Capture the cell that displays the provided text and extract its [x, y] central coordinate. 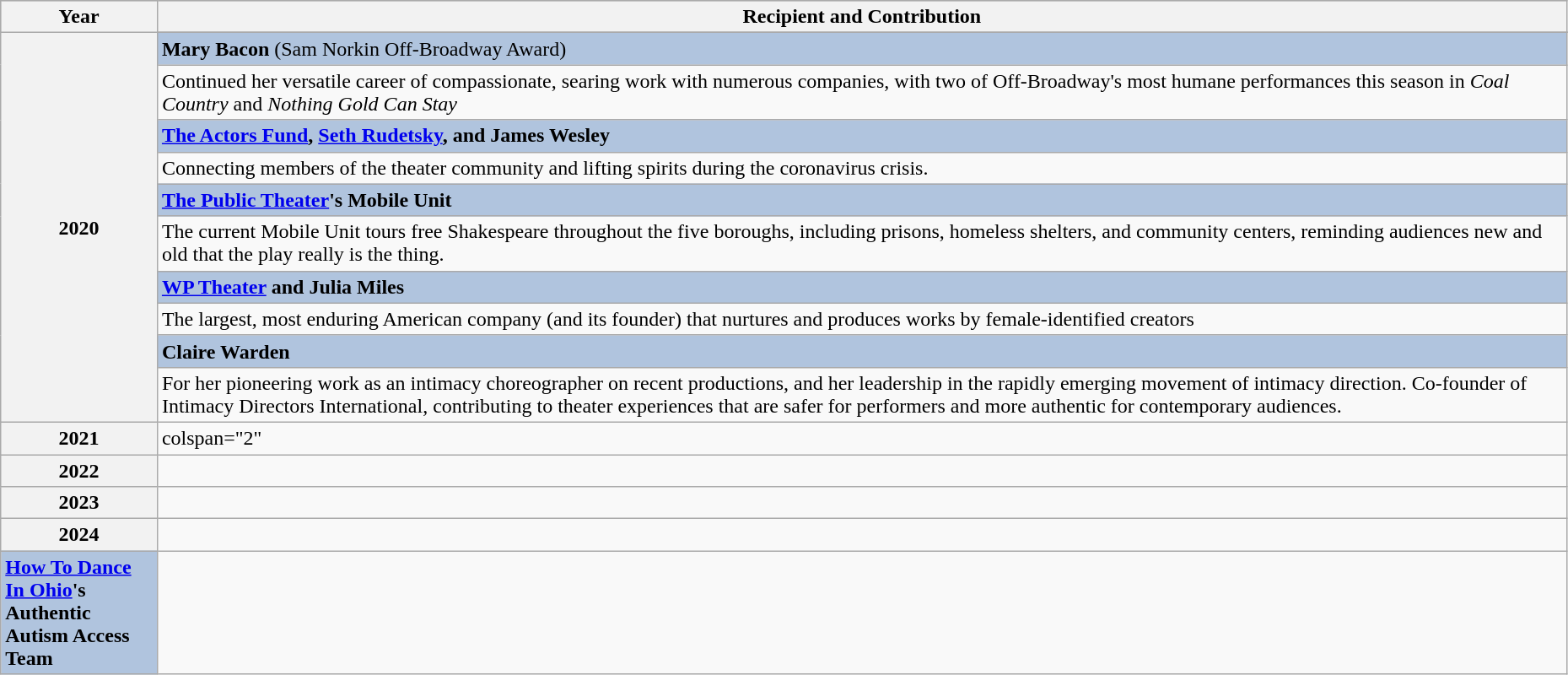
2022 [79, 470]
colspan="2" [862, 438]
WP Theater and Julia Miles [862, 287]
Recipient and Contribution [862, 17]
2021 [79, 438]
2020 [79, 228]
2023 [79, 503]
The Public Theater's Mobile Unit [862, 200]
2024 [79, 535]
The Actors Fund, Seth Rudetsky, and James Wesley [862, 136]
Year [79, 17]
Connecting members of the theater community and lifting spirits during the coronavirus crisis. [862, 168]
Mary Bacon (Sam Norkin Off-Broadway Award) [862, 49]
The largest, most enduring American company (and its founder) that nurtures and produces works by female-identified creators [862, 319]
Claire Warden [862, 351]
How To Dance In Ohio's Authentic Autism Access Team [79, 613]
